Determine the [x, y] coordinate at the center of the cell enclosing the given text.  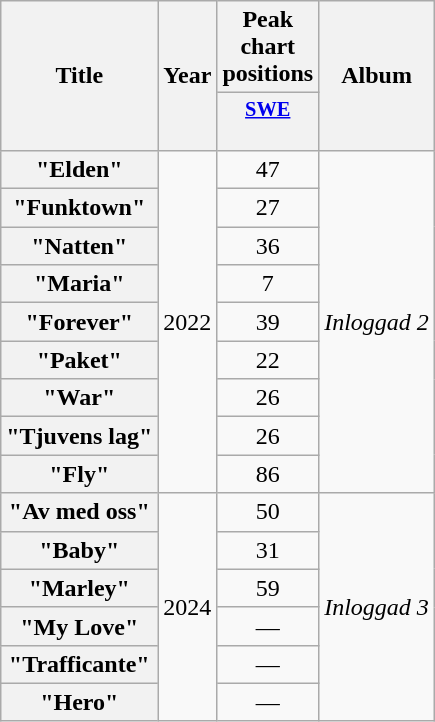
Inloggad 3 [377, 607]
Peak chart positions [268, 47]
"Av med oss" [80, 512]
Album [377, 76]
50 [268, 512]
47 [268, 169]
Year [188, 76]
SWE [268, 122]
86 [268, 474]
"Paket" [80, 360]
"Maria" [80, 284]
27 [268, 208]
39 [268, 322]
"Baby" [80, 550]
"Marley" [80, 588]
59 [268, 588]
7 [268, 284]
Inloggad 2 [377, 322]
"My Love" [80, 626]
22 [268, 360]
2022 [188, 322]
"Natten" [80, 246]
36 [268, 246]
"Tjuvens lag" [80, 436]
"Hero" [80, 702]
"Forever" [80, 322]
"Fly" [80, 474]
Title [80, 76]
"War" [80, 398]
31 [268, 550]
2024 [188, 607]
"Funktown" [80, 208]
"Trafficante" [80, 664]
"Elden" [80, 169]
